Return (X, Y) of the center of cell containing provided text 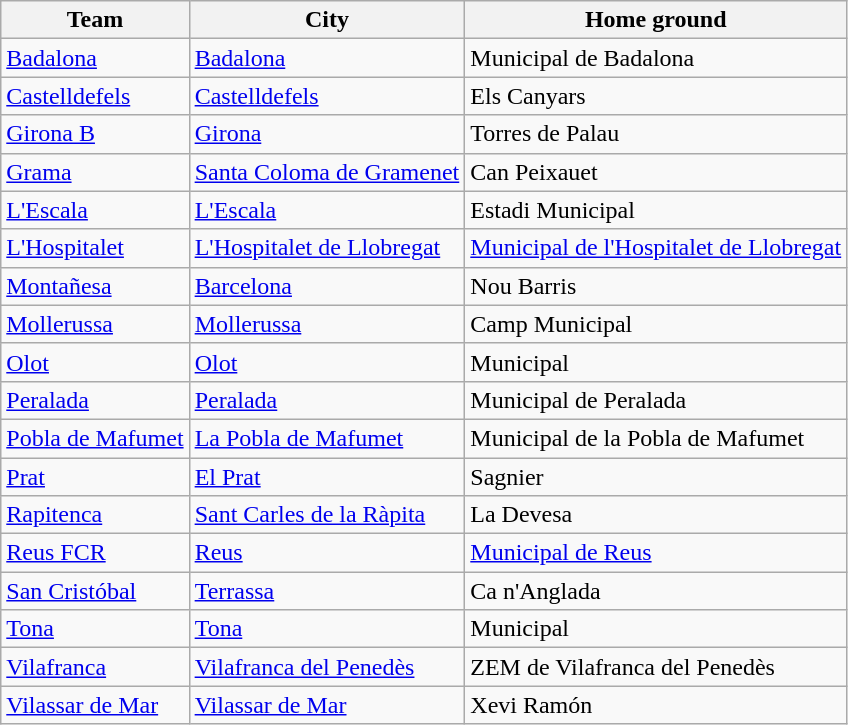
Torres de Palau (656, 134)
Nou Barris (656, 286)
L'Hospitalet de Llobregat (327, 248)
La Pobla de Mafumet (327, 438)
Ca n'Anglada (656, 591)
Reus FCR (95, 553)
Sagnier (656, 477)
Can Peixauet (656, 172)
Rapitenca (95, 515)
Vilafranca del Penedès (327, 667)
Pobla de Mafumet (95, 438)
El Prat (327, 477)
Els Canyars (656, 96)
Terrassa (327, 591)
Girona (327, 134)
Municipal de Peralada (656, 400)
Municipal de l'Hospitalet de Llobregat (656, 248)
Montañesa (95, 286)
Vilafranca (95, 667)
Sant Carles de la Ràpita (327, 515)
Team (95, 20)
La Devesa (656, 515)
Prat (95, 477)
ZEM de Vilafranca del Penedès (656, 667)
San Cristóbal (95, 591)
Camp Municipal (656, 324)
Reus (327, 553)
Municipal de Reus (656, 553)
L'Hospitalet (95, 248)
Estadi Municipal (656, 210)
Santa Coloma de Gramenet (327, 172)
Grama (95, 172)
City (327, 20)
Xevi Ramón (656, 705)
Girona B (95, 134)
Municipal de Badalona (656, 58)
Home ground (656, 20)
Barcelona (327, 286)
Municipal de la Pobla de Mafumet (656, 438)
